Determine the (x, y) coordinate at the center of the cell enclosing the given text.  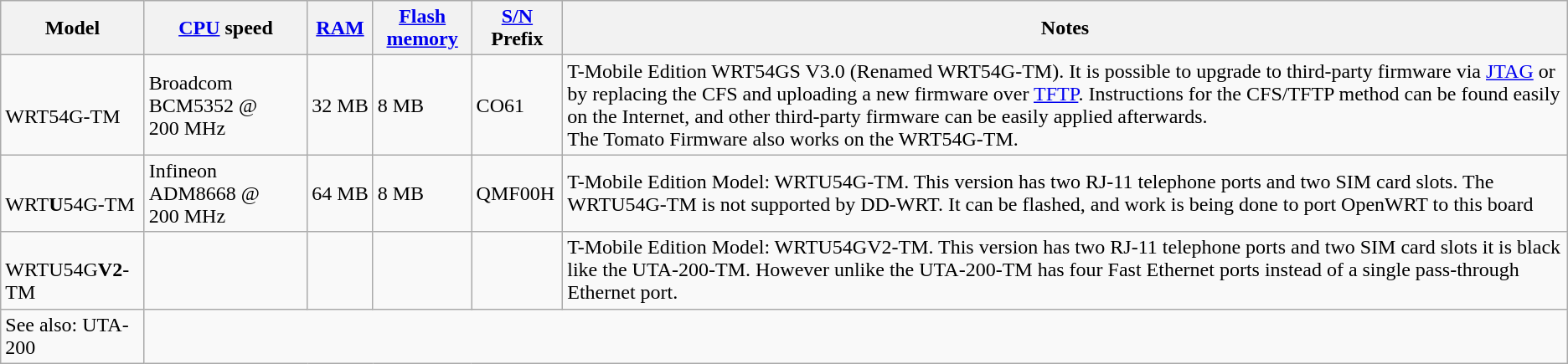
WRTU54GV2-TM (72, 270)
Broadcom BCM5352 @ 200 MHz (226, 105)
See also: UTA-200 (72, 336)
32 MB (340, 105)
WRTU54G-TM (72, 193)
CPU speed (226, 28)
Notes (1065, 28)
RAM (340, 28)
Infineon ADM8668 @ 200 MHz (226, 193)
Model (72, 28)
CO61 (518, 105)
Flash memory (422, 28)
QMF00H (518, 193)
64 MB (340, 193)
WRT54G-TM (72, 105)
S/N Prefix (518, 28)
